Locate the cell with the specified text and output its [x, y] center coordinate. 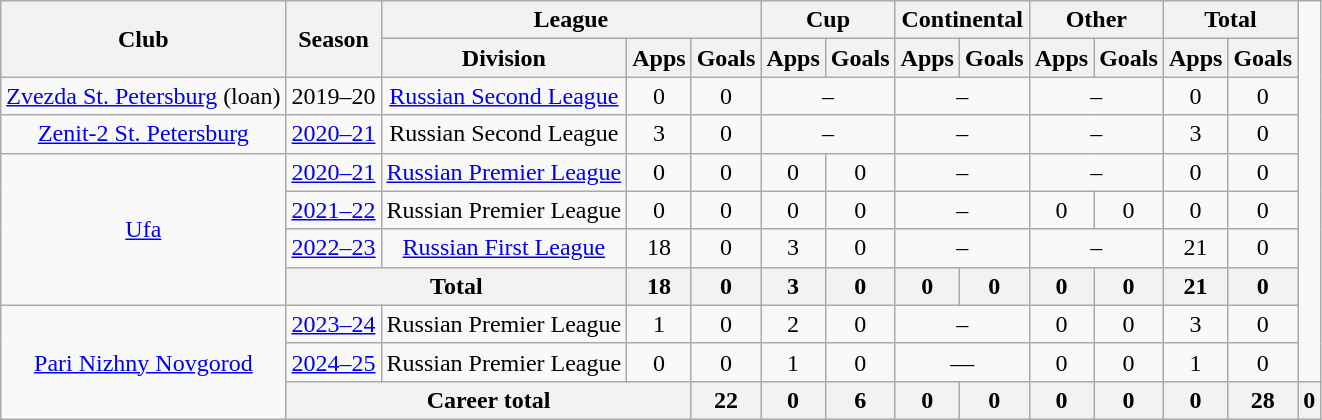
Cup [828, 20]
2023–24 [334, 324]
Continental [962, 20]
Zvezda St. Petersburg (loan) [144, 96]
28 [1263, 400]
2021–22 [334, 210]
2022–23 [334, 248]
Division [504, 58]
Pari Nizhny Novgorod [144, 362]
Russian First League [504, 248]
22 [726, 400]
2019–20 [334, 96]
Ufa [144, 229]
League [571, 20]
2024–25 [334, 362]
6 [860, 400]
Season [334, 39]
2 [793, 324]
Zenit-2 St. Petersburg [144, 134]
Club [144, 39]
Career total [488, 400]
Other [1096, 20]
— [962, 362]
